Return [x, y] of the center of cell containing provided text 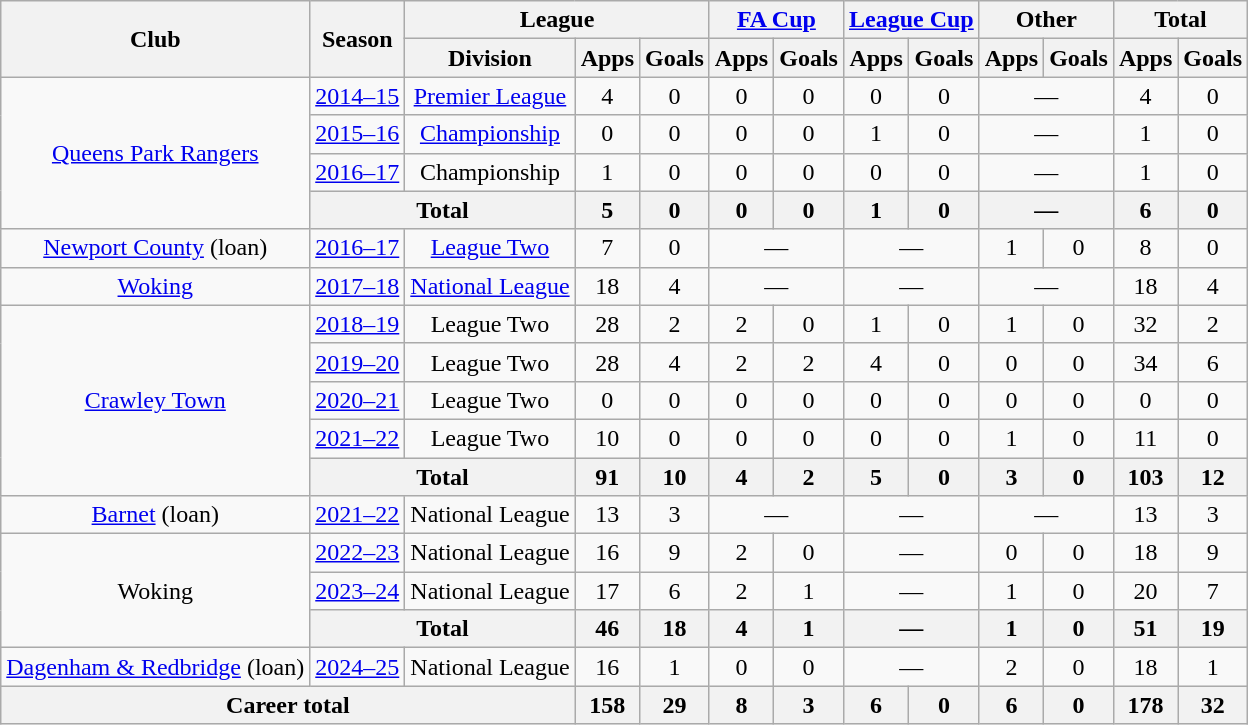
Club [156, 39]
46 [607, 629]
11 [1145, 438]
League Cup [911, 20]
158 [607, 705]
Career total [288, 705]
Crawley Town [156, 400]
Dagenham & Redbridge (loan) [156, 667]
2022–23 [358, 553]
2019–20 [358, 362]
Queens Park Rangers [156, 153]
2017–18 [358, 286]
2014–15 [358, 96]
Other [1046, 20]
Barnet (loan) [156, 515]
2023–24 [358, 591]
34 [1145, 362]
FA Cup [776, 20]
12 [1213, 477]
19 [1213, 629]
Division [490, 58]
Newport County (loan) [156, 248]
League [557, 20]
2020–21 [358, 400]
2015–16 [358, 134]
2018–19 [358, 324]
Premier League [490, 96]
103 [1145, 477]
Season [358, 39]
178 [1145, 705]
20 [1145, 591]
17 [607, 591]
29 [675, 705]
2024–25 [358, 667]
51 [1145, 629]
91 [607, 477]
